Search for the cell housing the specified text and yield its (x, y) center coordinate. 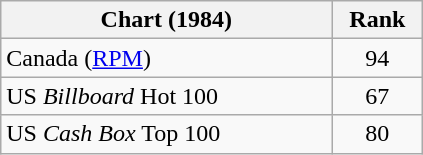
Chart (1984) (166, 20)
80 (378, 134)
Canada (RPM) (166, 58)
67 (378, 96)
US Billboard Hot 100 (166, 96)
US Cash Box Top 100 (166, 134)
94 (378, 58)
Rank (378, 20)
